Determine the [X, Y] coordinate at the center of the cell enclosing the given text.  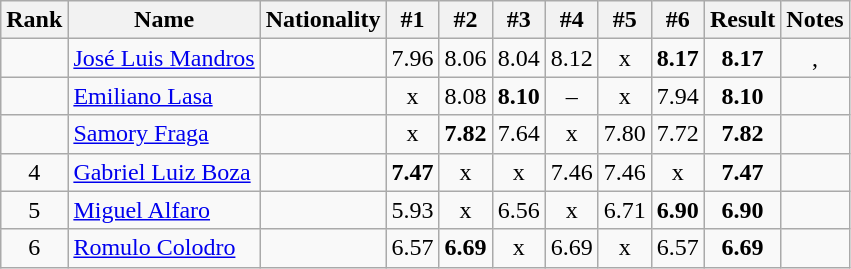
#3 [518, 20]
4 [34, 172]
7.64 [518, 134]
Result [742, 20]
Emiliano Lasa [164, 96]
7.94 [678, 96]
7.80 [624, 134]
#5 [624, 20]
#6 [678, 20]
8.04 [518, 58]
#2 [466, 20]
#1 [412, 20]
5.93 [412, 210]
7.96 [412, 58]
– [572, 96]
7.72 [678, 134]
Gabriel Luiz Boza [164, 172]
Samory Fraga [164, 134]
Miguel Alfaro [164, 210]
6 [34, 248]
6.71 [624, 210]
#4 [572, 20]
8.08 [466, 96]
, [815, 58]
Name [164, 20]
Notes [815, 20]
5 [34, 210]
8.06 [466, 58]
Nationality [323, 20]
8.12 [572, 58]
José Luis Mandros [164, 58]
6.56 [518, 210]
Romulo Colodro [164, 248]
Rank [34, 20]
